Locate the cell with the specified text and output its (x, y) center coordinate. 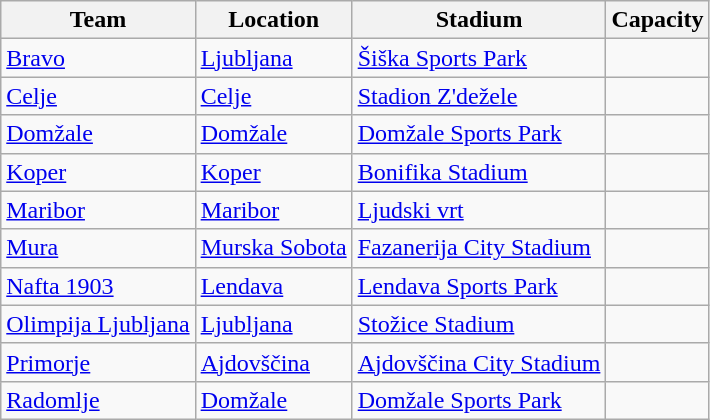
Stožice Stadium (479, 324)
Nafta 1903 (98, 286)
Radomlje (98, 400)
Stadium (479, 20)
Mura (98, 248)
Bonifika Stadium (479, 172)
Olimpija Ljubljana (98, 324)
Team (98, 20)
Stadion Z'dežele (479, 96)
Murska Sobota (274, 248)
Fazanerija City Stadium (479, 248)
Ljudski vrt (479, 210)
Ajdovščina (274, 362)
Lendava Sports Park (479, 286)
Bravo (98, 58)
Location (274, 20)
Lendava (274, 286)
Primorje (98, 362)
Capacity (658, 20)
Šiška Sports Park (479, 58)
Ajdovščina City Stadium (479, 362)
